Locate the cell with the specified text and output its (x, y) center coordinate. 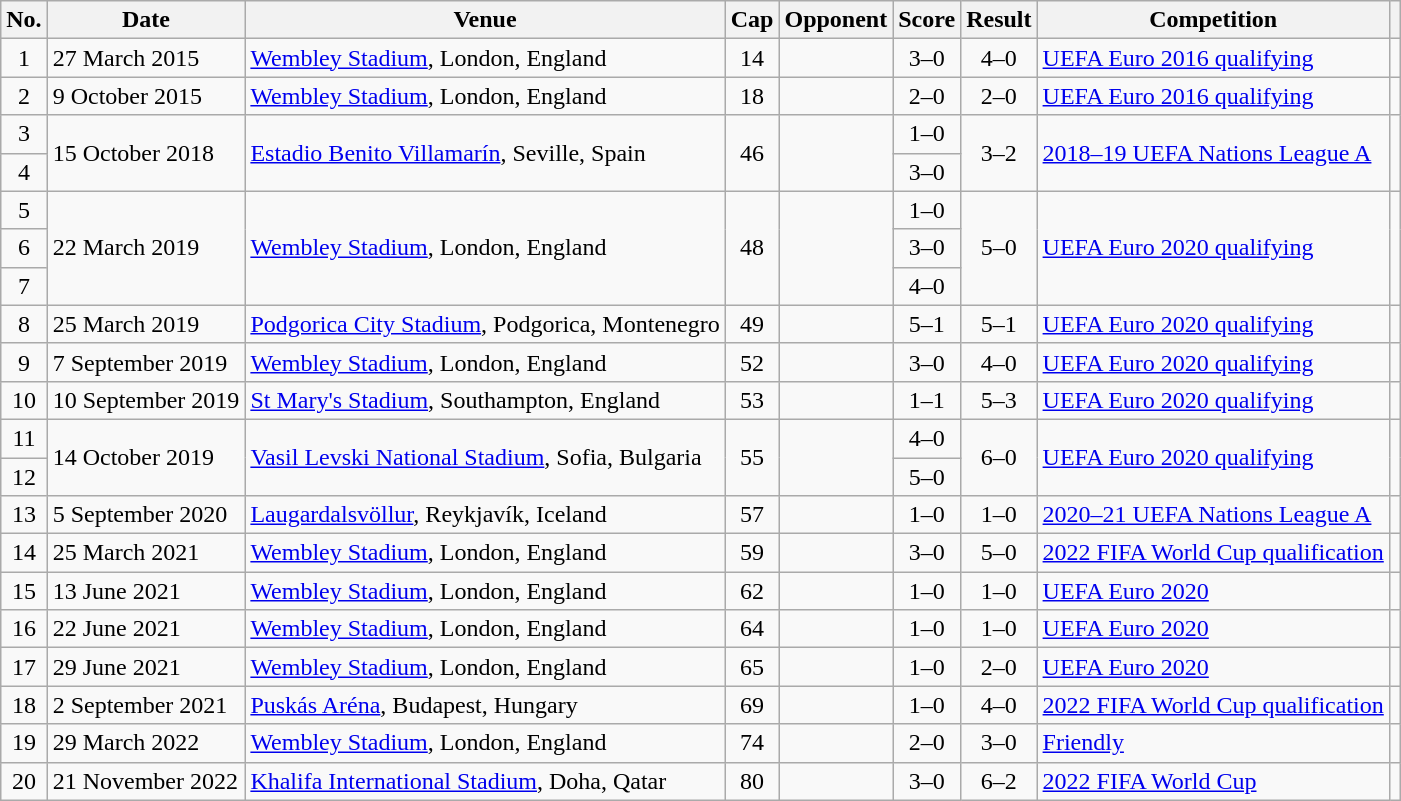
Podgorica City Stadium, Podgorica, Montenegro (485, 324)
Laugardalsvöllur, Reykjavík, Iceland (485, 515)
21 November 2022 (146, 781)
55 (752, 457)
St Mary's Stadium, Southampton, England (485, 400)
Score (927, 20)
16 (24, 629)
20 (24, 781)
10 (24, 400)
29 June 2021 (146, 667)
69 (752, 705)
7 (24, 286)
5 (24, 210)
65 (752, 667)
Puskás Aréna, Budapest, Hungary (485, 705)
Friendly (1213, 743)
9 October 2015 (146, 96)
6 (24, 248)
1–1 (927, 400)
Date (146, 20)
4 (24, 172)
Cap (752, 20)
59 (752, 553)
10 September 2019 (146, 400)
3–2 (999, 153)
27 March 2015 (146, 58)
8 (24, 324)
7 September 2019 (146, 362)
5–3 (999, 400)
15 October 2018 (146, 153)
2 September 2021 (146, 705)
13 June 2021 (146, 591)
48 (752, 248)
2020–21 UEFA Nations League A (1213, 515)
Result (999, 20)
9 (24, 362)
5 September 2020 (146, 515)
15 (24, 591)
2022 FIFA World Cup (1213, 781)
Vasil Levski National Stadium, Sofia, Bulgaria (485, 457)
53 (752, 400)
62 (752, 591)
22 March 2019 (146, 248)
46 (752, 153)
Khalifa International Stadium, Doha, Qatar (485, 781)
64 (752, 629)
2 (24, 96)
29 March 2022 (146, 743)
52 (752, 362)
22 June 2021 (146, 629)
19 (24, 743)
80 (752, 781)
6–2 (999, 781)
No. (24, 20)
13 (24, 515)
Competition (1213, 20)
25 March 2021 (146, 553)
Venue (485, 20)
74 (752, 743)
14 October 2019 (146, 457)
25 March 2019 (146, 324)
6–0 (999, 457)
Estadio Benito Villamarín, Seville, Spain (485, 153)
12 (24, 477)
57 (752, 515)
11 (24, 438)
Opponent (836, 20)
49 (752, 324)
17 (24, 667)
3 (24, 134)
1 (24, 58)
2018–19 UEFA Nations League A (1213, 153)
